Identify which cell holds the provided text, then report its [x, y] central coordinate. 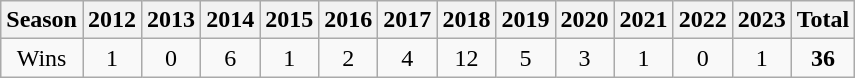
2017 [408, 20]
2018 [466, 20]
2023 [762, 20]
36 [823, 58]
2020 [584, 20]
2013 [172, 20]
12 [466, 58]
2012 [112, 20]
2021 [644, 20]
Season [42, 20]
Wins [42, 58]
2015 [290, 20]
2014 [230, 20]
Total [823, 20]
2016 [348, 20]
6 [230, 58]
2019 [526, 20]
4 [408, 58]
2 [348, 58]
5 [526, 58]
2022 [702, 20]
3 [584, 58]
